Search for the cell housing the specified text and yield its (X, Y) center coordinate. 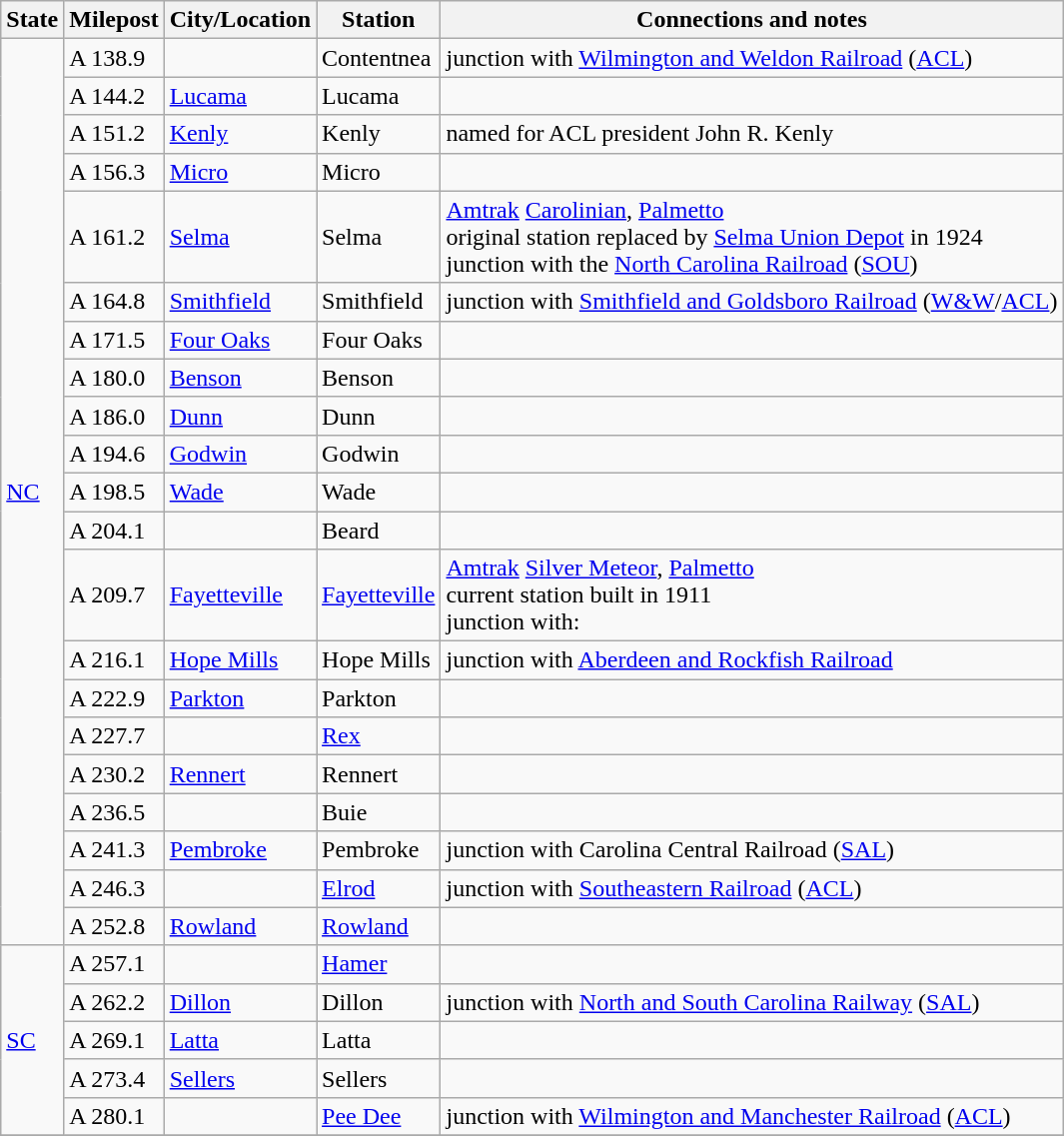
City/Location (240, 20)
A 227.7 (114, 736)
A 180.0 (114, 378)
A 161.2 (114, 237)
junction with Wilmington and Manchester Railroad (ACL) (751, 1116)
Amtrak Carolinian, Palmettooriginal station replaced by Selma Union Depot in 1924junction with the North Carolina Railroad (SOU) (751, 237)
A 156.3 (114, 172)
A 252.8 (114, 926)
A 194.6 (114, 454)
A 209.7 (114, 595)
Milepost (114, 20)
SC (32, 1040)
A 269.1 (114, 1040)
junction with Southeastern Railroad (ACL) (751, 888)
A 171.5 (114, 340)
Elrod (379, 888)
A 246.3 (114, 888)
junction with Carolina Central Railroad (SAL) (751, 850)
A 151.2 (114, 134)
Station (379, 20)
Beard (379, 531)
State (32, 20)
junction with Wilmington and Weldon Railroad (ACL) (751, 58)
A 222.9 (114, 698)
NC (32, 492)
A 273.4 (114, 1078)
A 204.1 (114, 531)
Contentnea (379, 58)
Hamer (379, 964)
A 241.3 (114, 850)
A 280.1 (114, 1116)
named for ACL president John R. Kenly (751, 134)
junction with North and South Carolina Railway (SAL) (751, 1002)
Amtrak Silver Meteor, Palmettocurrent station built in 1911junction with: (751, 595)
A 262.2 (114, 1002)
A 164.8 (114, 302)
junction with Smithfield and Goldsboro Railroad (W&W/ACL) (751, 302)
Pee Dee (379, 1116)
A 230.2 (114, 774)
A 236.5 (114, 812)
Connections and notes (751, 20)
junction with Aberdeen and Rockfish Railroad (751, 660)
A 144.2 (114, 96)
A 186.0 (114, 416)
A 257.1 (114, 964)
Rex (379, 736)
Buie (379, 812)
A 138.9 (114, 58)
A 198.5 (114, 492)
A 216.1 (114, 660)
